Scan for the cell matching the given text and deliver its [x, y] coordinate at center. 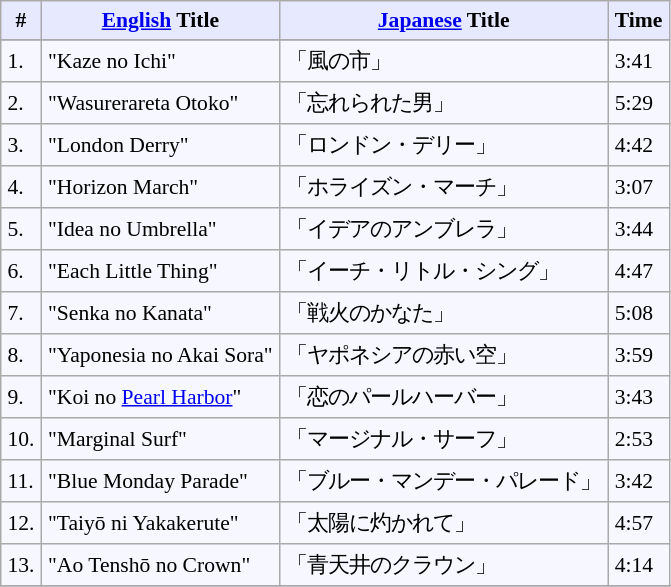
「風の市」 [443, 61]
4:42 [638, 145]
「ロンドン・デリー」 [443, 145]
10. [21, 439]
Time [638, 20]
5:29 [638, 103]
"Horizon March" [160, 187]
8. [21, 355]
"Taiyō ni Yakakerute" [160, 523]
"Wasurerareta Otoko" [160, 103]
2:53 [638, 439]
3. [21, 145]
"Idea no Umbrella" [160, 229]
5:08 [638, 313]
3:43 [638, 397]
"Each Little Thing" [160, 271]
"Kaze no Ichi" [160, 61]
Japanese Title [443, 20]
3:59 [638, 355]
「ブルー・マンデー・パレード」 [443, 481]
"Yaponesia no Akai Sora" [160, 355]
7. [21, 313]
1. [21, 61]
"Senka no Kanata" [160, 313]
「忘れられた男」 [443, 103]
4:14 [638, 565]
3:41 [638, 61]
5. [21, 229]
3:07 [638, 187]
3:42 [638, 481]
「恋のパールハーバー」 [443, 397]
4. [21, 187]
12. [21, 523]
2. [21, 103]
4:47 [638, 271]
# [21, 20]
「ヤポネシアの赤い空」 [443, 355]
6. [21, 271]
「ホライズン・マーチ」 [443, 187]
"Blue Monday Parade" [160, 481]
9. [21, 397]
3:44 [638, 229]
「マージナル・サーフ」 [443, 439]
13. [21, 565]
11. [21, 481]
4:57 [638, 523]
"Ao Tenshō no Crown" [160, 565]
「イデアのアンブレラ」 [443, 229]
"Marginal Surf" [160, 439]
「太陽に灼かれて」 [443, 523]
"London Derry" [160, 145]
English Title [160, 20]
"Koi no Pearl Harbor" [160, 397]
「戦火のかなた」 [443, 313]
「イーチ・リトル・シング」 [443, 271]
「青天井のクラウン」 [443, 565]
